Extract the [X, Y] coordinate from the center of the cell holding the provided text.  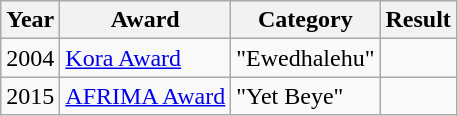
Category [306, 20]
Result [418, 20]
Award [146, 20]
2004 [30, 58]
"Yet Beye" [306, 96]
Kora Award [146, 58]
2015 [30, 96]
Year [30, 20]
"Ewedhalehu" [306, 58]
AFRIMA Award [146, 96]
